Pinpoint the cell where the given text exists, returning its [x, y] midpoint coordinate. 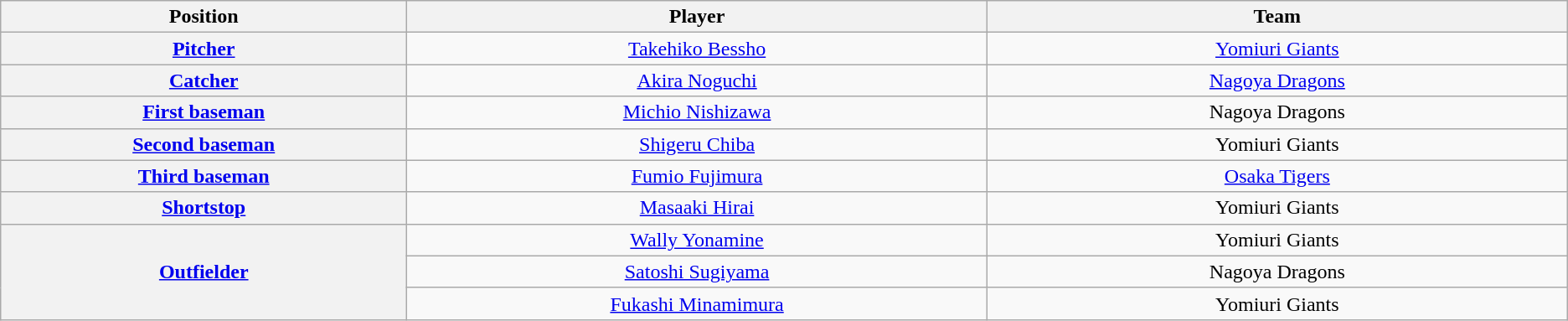
Satoshi Sugiyama [697, 272]
Masaaki Hirai [697, 208]
Pitcher [204, 49]
Third baseman [204, 176]
Wally Yonamine [697, 240]
Second baseman [204, 144]
Shortstop [204, 208]
Shigeru Chiba [697, 144]
Osaka Tigers [1277, 176]
Position [204, 17]
Michio Nishizawa [697, 112]
Catcher [204, 80]
Player [697, 17]
First baseman [204, 112]
Akira Noguchi [697, 80]
Outfielder [204, 272]
Team [1277, 17]
Fukashi Minamimura [697, 303]
Takehiko Bessho [697, 49]
Fumio Fujimura [697, 176]
